Locate the cell with the specified text and output its (X, Y) center coordinate. 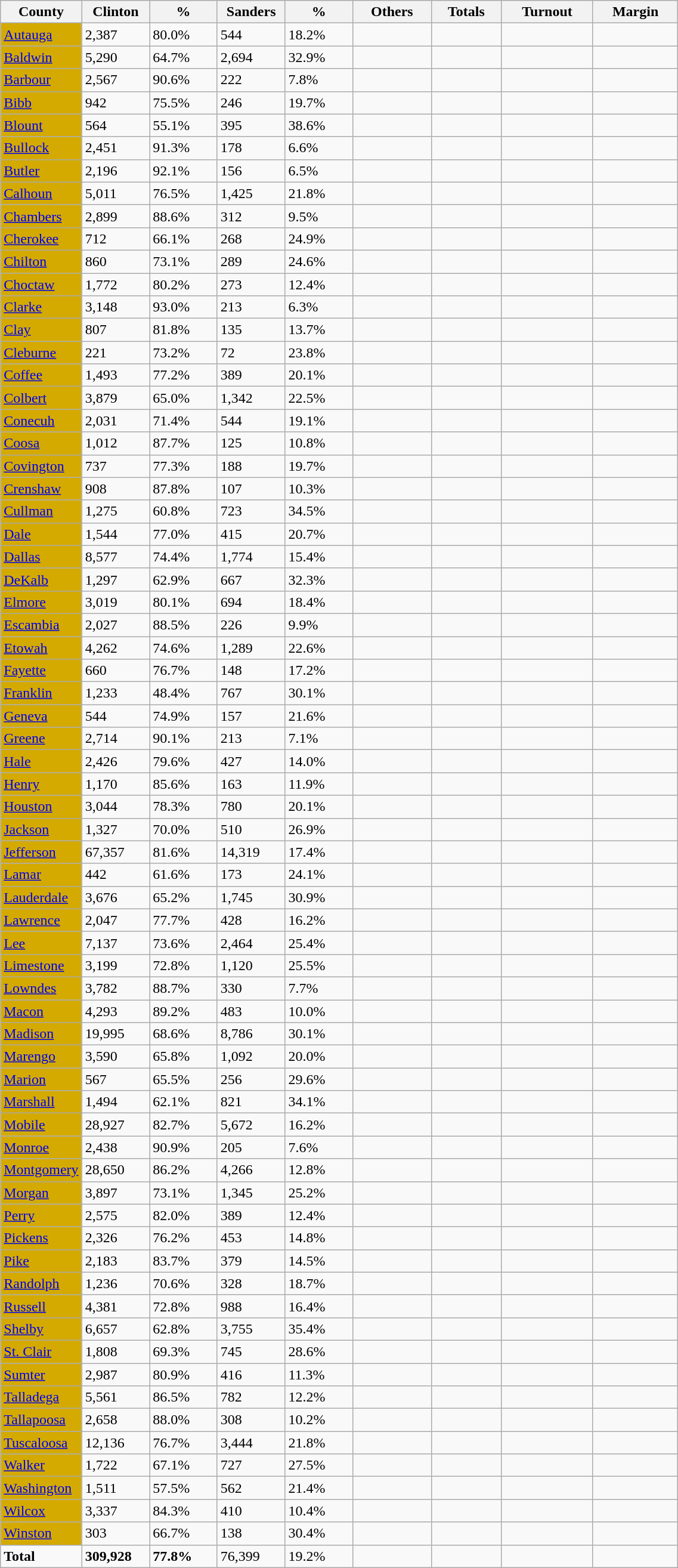
78.3% (184, 807)
Clay (41, 330)
18.4% (319, 602)
2,027 (116, 625)
Autauga (41, 35)
Cherokee (41, 239)
453 (251, 1238)
Morgan (41, 1193)
32.3% (319, 579)
10.2% (319, 1420)
156 (251, 171)
3,590 (116, 1057)
55.1% (184, 125)
Clinton (116, 12)
2,438 (116, 1147)
908 (116, 489)
76.2% (184, 1238)
71.4% (184, 421)
942 (116, 103)
66.7% (184, 1533)
135 (251, 330)
83.7% (184, 1261)
17.4% (319, 852)
81.6% (184, 852)
62.9% (184, 579)
88.7% (184, 988)
221 (116, 353)
14.5% (319, 1261)
5,290 (116, 57)
1,511 (116, 1488)
308 (251, 1420)
88.0% (184, 1420)
Lawrence (41, 920)
Colbert (41, 398)
27.5% (319, 1465)
Dallas (41, 557)
Lee (41, 943)
660 (116, 671)
178 (251, 148)
Houston (41, 807)
16.4% (319, 1306)
90.6% (184, 80)
85.6% (184, 784)
1,808 (116, 1351)
188 (251, 466)
35.4% (319, 1329)
75.5% (184, 103)
415 (251, 534)
5,561 (116, 1397)
7.1% (319, 739)
77.0% (184, 534)
395 (251, 125)
81.8% (184, 330)
67.1% (184, 1465)
48.4% (184, 693)
767 (251, 693)
80.2% (184, 285)
25.5% (319, 965)
38.6% (319, 125)
125 (251, 443)
328 (251, 1283)
148 (251, 671)
Totals (466, 12)
12.8% (319, 1170)
2,047 (116, 920)
10.0% (319, 1011)
Greene (41, 739)
Jefferson (41, 852)
Geneva (41, 716)
4,381 (116, 1306)
1,327 (116, 829)
22.6% (319, 647)
Chambers (41, 216)
66.1% (184, 239)
1,345 (251, 1193)
Lamar (41, 875)
11.3% (319, 1374)
Bullock (41, 148)
3,897 (116, 1193)
Sumter (41, 1374)
6.3% (319, 307)
73.6% (184, 943)
60.8% (184, 511)
11.9% (319, 784)
92.1% (184, 171)
Pickens (41, 1238)
20.0% (319, 1057)
Cleburne (41, 353)
694 (251, 602)
821 (251, 1102)
3,755 (251, 1329)
Monroe (41, 1147)
Russell (41, 1306)
723 (251, 511)
1,774 (251, 557)
410 (251, 1511)
19,995 (116, 1034)
Turnout (547, 12)
782 (251, 1397)
Cullman (41, 511)
4,266 (251, 1170)
2,575 (116, 1215)
12.2% (319, 1397)
74.4% (184, 557)
Butler (41, 171)
2,031 (116, 421)
2,183 (116, 1261)
1,494 (116, 1102)
21.6% (319, 716)
91.3% (184, 148)
1,092 (251, 1057)
416 (251, 1374)
10.4% (319, 1511)
28,650 (116, 1170)
Total (41, 1556)
Shelby (41, 1329)
25.4% (319, 943)
18.7% (319, 1283)
289 (251, 261)
Limestone (41, 965)
2,196 (116, 171)
18.2% (319, 35)
21.4% (319, 1488)
61.6% (184, 875)
Coffee (41, 375)
24.1% (319, 875)
3,044 (116, 807)
988 (251, 1306)
1,722 (116, 1465)
Choctaw (41, 285)
26.9% (319, 829)
427 (251, 761)
1,012 (116, 443)
1,342 (251, 398)
77.2% (184, 375)
Sanders (251, 12)
65.8% (184, 1057)
86.5% (184, 1397)
19.2% (319, 1556)
68.6% (184, 1034)
1,544 (116, 534)
80.9% (184, 1374)
20.7% (319, 534)
Margin (635, 12)
87.8% (184, 489)
9.9% (319, 625)
Lauderdale (41, 897)
860 (116, 261)
Hale (41, 761)
32.9% (319, 57)
Mobile (41, 1125)
12,136 (116, 1443)
67,357 (116, 852)
DeKalb (41, 579)
74.6% (184, 647)
8,786 (251, 1034)
564 (116, 125)
428 (251, 920)
1,120 (251, 965)
483 (251, 1011)
86.2% (184, 1170)
163 (251, 784)
Blount (41, 125)
77.7% (184, 920)
Fayette (41, 671)
Winston (41, 1533)
14,319 (251, 852)
76.5% (184, 193)
Marengo (41, 1057)
10.3% (319, 489)
77.8% (184, 1556)
3,444 (251, 1443)
4,262 (116, 647)
3,879 (116, 398)
2,387 (116, 35)
80.0% (184, 35)
28,927 (116, 1125)
90.1% (184, 739)
St. Clair (41, 1351)
727 (251, 1465)
24.6% (319, 261)
Elmore (41, 602)
3,337 (116, 1511)
Tallapoosa (41, 1420)
667 (251, 579)
77.3% (184, 466)
73.2% (184, 353)
14.8% (319, 1238)
72 (251, 353)
5,672 (251, 1125)
17.2% (319, 671)
562 (251, 1488)
268 (251, 239)
88.5% (184, 625)
6.5% (319, 171)
1,233 (116, 693)
10.8% (319, 443)
29.6% (319, 1079)
1,425 (251, 193)
Clarke (41, 307)
88.6% (184, 216)
173 (251, 875)
9.5% (319, 216)
82.7% (184, 1125)
2,451 (116, 148)
Baldwin (41, 57)
Pike (41, 1261)
Chilton (41, 261)
2,899 (116, 216)
15.4% (319, 557)
Dale (41, 534)
Randolph (41, 1283)
24.9% (319, 239)
2,987 (116, 1374)
70.6% (184, 1283)
7.6% (319, 1147)
256 (251, 1079)
Barbour (41, 80)
Jackson (41, 829)
65.5% (184, 1079)
13.7% (319, 330)
34.1% (319, 1102)
1,745 (251, 897)
7.8% (319, 80)
25.2% (319, 1193)
379 (251, 1261)
1,297 (116, 579)
70.0% (184, 829)
2,714 (116, 739)
246 (251, 103)
65.2% (184, 897)
5,011 (116, 193)
442 (116, 875)
745 (251, 1351)
23.8% (319, 353)
34.5% (319, 511)
Talladega (41, 1397)
3,019 (116, 602)
2,426 (116, 761)
65.0% (184, 398)
1,170 (116, 784)
330 (251, 988)
2,326 (116, 1238)
107 (251, 489)
14.0% (319, 761)
Henry (41, 784)
3,199 (116, 965)
Covington (41, 466)
69.3% (184, 1351)
57.5% (184, 1488)
567 (116, 1079)
90.9% (184, 1147)
780 (251, 807)
Perry (41, 1215)
30.9% (319, 897)
1,275 (116, 511)
Madison (41, 1034)
157 (251, 716)
Bibb (41, 103)
273 (251, 285)
64.7% (184, 57)
1,772 (116, 285)
737 (116, 466)
93.0% (184, 307)
Crenshaw (41, 489)
2,567 (116, 80)
Franklin (41, 693)
6.6% (319, 148)
Macon (41, 1011)
Marion (41, 1079)
2,658 (116, 1420)
87.7% (184, 443)
62.8% (184, 1329)
Calhoun (41, 193)
19.1% (319, 421)
Escambia (41, 625)
Etowah (41, 647)
309,928 (116, 1556)
Marshall (41, 1102)
2,694 (251, 57)
1,493 (116, 375)
3,676 (116, 897)
7,137 (116, 943)
Conecuh (41, 421)
Lowndes (41, 988)
3,148 (116, 307)
76,399 (251, 1556)
Others (392, 12)
Tuscaloosa (41, 1443)
3,782 (116, 988)
4,293 (116, 1011)
Coosa (41, 443)
County (41, 12)
8,577 (116, 557)
222 (251, 80)
1,236 (116, 1283)
Washington (41, 1488)
82.0% (184, 1215)
312 (251, 216)
226 (251, 625)
1,289 (251, 647)
30.4% (319, 1533)
2,464 (251, 943)
Montgomery (41, 1170)
89.2% (184, 1011)
84.3% (184, 1511)
138 (251, 1533)
Walker (41, 1465)
28.6% (319, 1351)
22.5% (319, 398)
62.1% (184, 1102)
303 (116, 1533)
Wilcox (41, 1511)
510 (251, 829)
79.6% (184, 761)
205 (251, 1147)
807 (116, 330)
80.1% (184, 602)
6,657 (116, 1329)
7.7% (319, 988)
712 (116, 239)
74.9% (184, 716)
